Output the [x, y] coordinate of the center of the cell containing the given text.  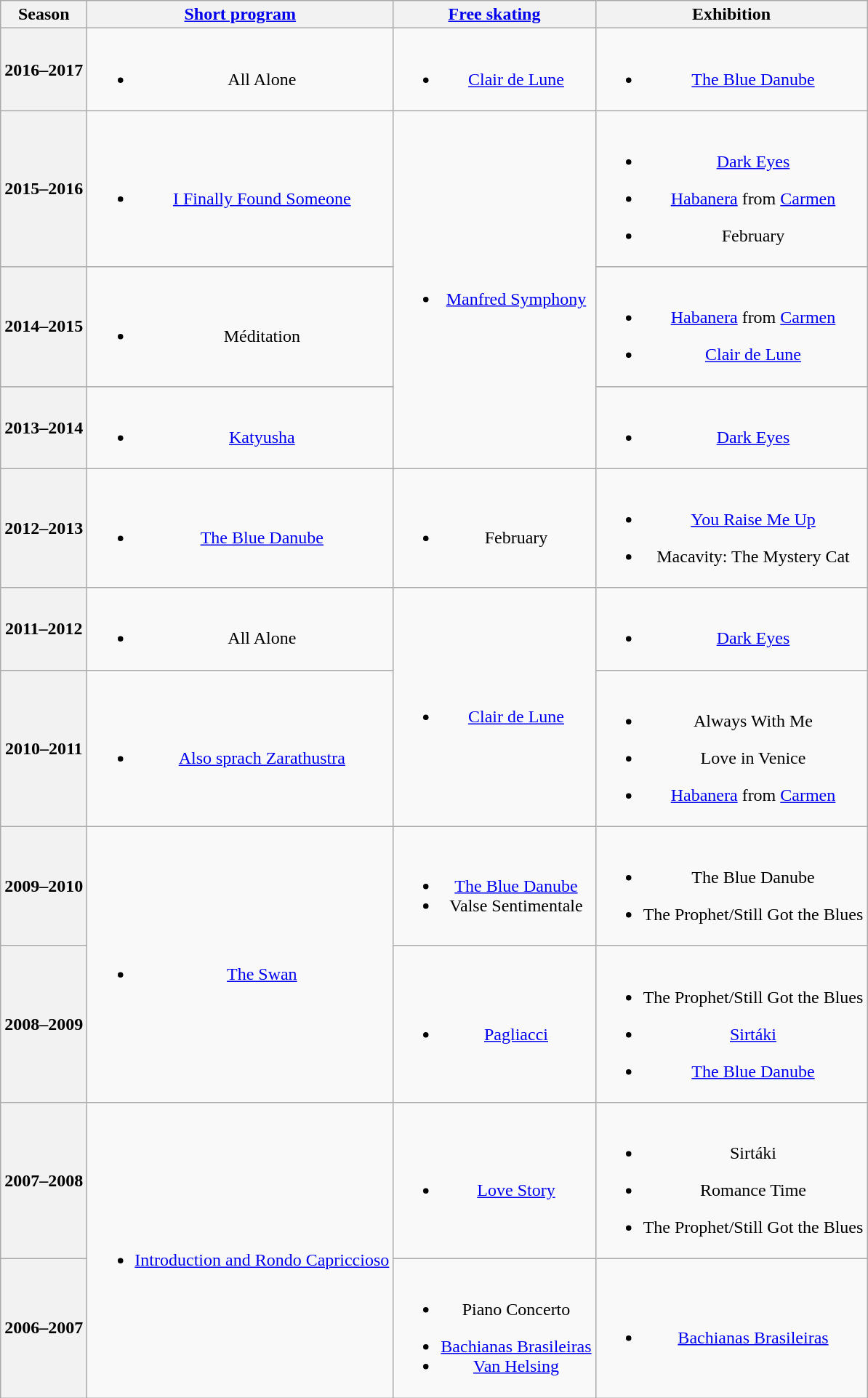
Sirtáki Romance Time The Prophet/Still Got the Blues [731, 1180]
Free skating [494, 15]
Short program [240, 15]
Dark Eyes Habanera from Carmen February [731, 189]
Love Story [494, 1180]
2011–2012 [44, 628]
The Swan [240, 964]
2014–2015 [44, 327]
Introduction and Rondo Capriccioso [240, 1250]
Katyusha [240, 428]
You Raise Me Up Macavity: The Mystery Cat [731, 528]
2009–2010 [44, 886]
Pagliacci [494, 1024]
2015–2016 [44, 189]
Manfred Symphony [494, 289]
The Prophet/Still Got the Blues Sirtáki The Blue Danube [731, 1024]
Bachianas Brasileiras [731, 1328]
Exhibition [731, 15]
The Blue Danube The Prophet/Still Got the Blues [731, 886]
Habanera from Carmen Clair de Lune [731, 327]
2016–2017 [44, 70]
2007–2008 [44, 1180]
2008–2009 [44, 1024]
Piano Concerto Bachianas Brasileiras Van Helsing [494, 1328]
February [494, 528]
2010–2011 [44, 748]
2013–2014 [44, 428]
Méditation [240, 327]
2006–2007 [44, 1328]
Also sprach Zarathustra [240, 748]
2012–2013 [44, 528]
I Finally Found Someone [240, 189]
The Blue Danube Valse Sentimentale [494, 886]
Always With Me Love in Venice Habanera from Carmen [731, 748]
Season [44, 15]
